Extract the (x, y) coordinate from the center of the cell holding the provided text.  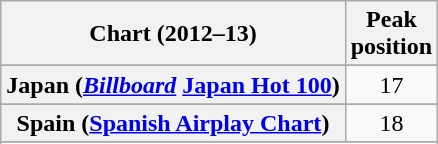
Japan (Billboard Japan Hot 100) (173, 85)
Spain (Spanish Airplay Chart) (173, 123)
Peakposition (391, 34)
Chart (2012–13) (173, 34)
18 (391, 123)
17 (391, 85)
